Capture the cell that displays the provided text and extract its [X, Y] central coordinate. 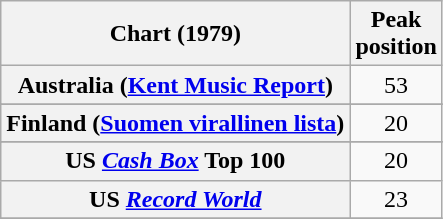
Finland (Suomen virallinen lista) [176, 123]
Peakposition [396, 34]
23 [396, 199]
Chart (1979) [176, 34]
53 [396, 85]
US Record World [176, 199]
Australia (Kent Music Report) [176, 85]
US Cash Box Top 100 [176, 161]
